Scan for the cell matching the given text and deliver its [x, y] coordinate at center. 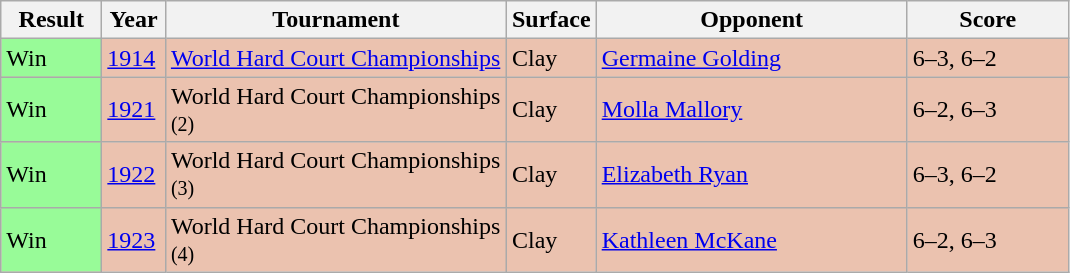
1914 [134, 58]
Opponent [752, 20]
Surface [551, 20]
Germaine Golding [752, 58]
World Hard Court Championships (4) [336, 240]
Score [988, 20]
Molla Mallory [752, 110]
World Hard Court Championships [336, 58]
Kathleen McKane [752, 240]
World Hard Court Championships (3) [336, 174]
Result [52, 20]
1923 [134, 240]
Tournament [336, 20]
Elizabeth Ryan [752, 174]
1921 [134, 110]
1922 [134, 174]
Year [134, 20]
World Hard Court Championships (2) [336, 110]
